Provide the (X, Y) coordinate of the cell's center where the given text is located.  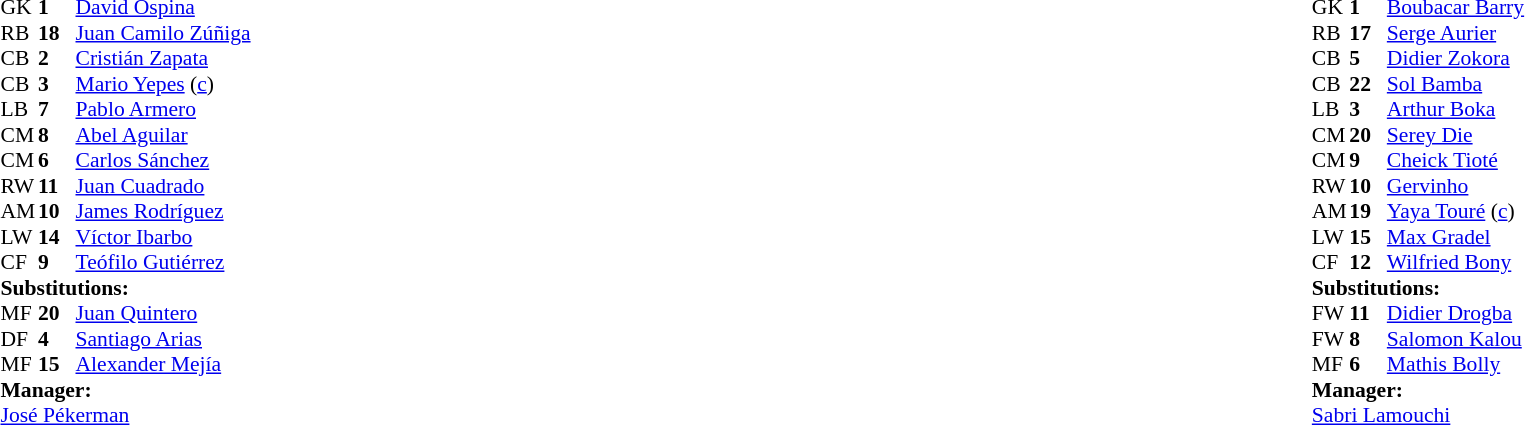
Juan Cuadrado (164, 186)
Sol Bamba (1456, 84)
Serge Aurier (1456, 33)
Víctor Ibarbo (164, 237)
2 (57, 59)
Carlos Sánchez (164, 161)
4 (57, 339)
Yaya Touré (c) (1456, 211)
Teófilo Gutiérrez (164, 263)
Gervinho (1456, 186)
5 (1368, 59)
Max Gradel (1456, 237)
Serey Die (1456, 135)
Arthur Boka (1456, 109)
Wilfried Bony (1456, 263)
Santiago Arias (164, 339)
Didier Drogba (1456, 313)
James Rodríguez (164, 211)
Cristián Zapata (164, 59)
Juan Camilo Zúñiga (164, 33)
19 (1368, 211)
DF (19, 339)
18 (57, 33)
Didier Zokora (1456, 59)
Cheick Tioté (1456, 161)
7 (57, 109)
Abel Aguilar (164, 135)
Salomon Kalou (1456, 339)
Pablo Armero (164, 109)
17 (1368, 33)
Juan Quintero (164, 313)
Mario Yepes (c) (164, 84)
Alexander Mejía (164, 365)
22 (1368, 84)
12 (1368, 263)
Mathis Bolly (1456, 365)
14 (57, 237)
